Determine the (X, Y) coordinate at the center of the cell enclosing the given text.  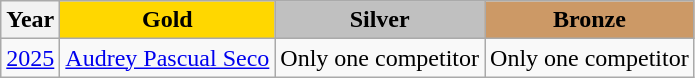
Silver (380, 20)
2025 (30, 58)
Year (30, 20)
Audrey Pascual Seco (168, 58)
Gold (168, 20)
Bronze (590, 20)
